Extract the [x, y] coordinate from the center of the cell holding the provided text.  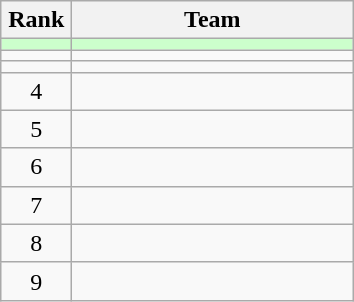
Team [212, 20]
6 [36, 167]
7 [36, 205]
Rank [36, 20]
5 [36, 129]
8 [36, 243]
9 [36, 281]
4 [36, 91]
